For the text-containing cell, return its midpoint in [x, y] coordinate format. 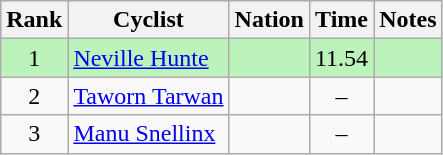
2 [34, 96]
Cyclist [148, 20]
3 [34, 134]
Nation [269, 20]
1 [34, 58]
Notes [408, 20]
Taworn Tarwan [148, 96]
11.54 [341, 58]
Time [341, 20]
Rank [34, 20]
Manu Snellinx [148, 134]
Neville Hunte [148, 58]
